Extract the (X, Y) coordinate from the center of the cell holding the provided text.  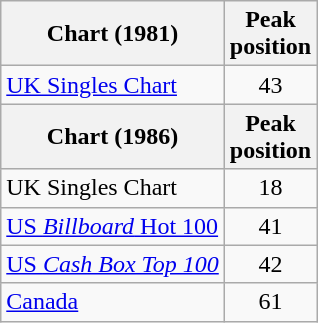
US Billboard Hot 100 (113, 226)
42 (270, 264)
Canada (113, 302)
Chart (1981) (113, 34)
43 (270, 85)
41 (270, 226)
US Cash Box Top 100 (113, 264)
18 (270, 188)
Chart (1986) (113, 136)
61 (270, 302)
